From the cell containing the given text, extract its center point as [X, Y] coordinate. 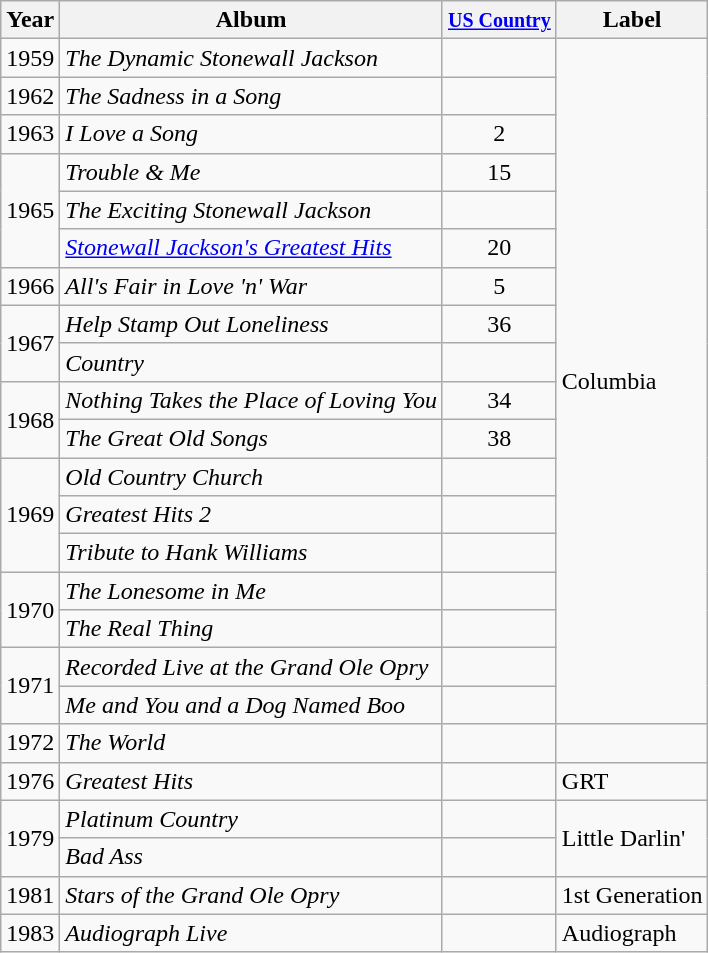
5 [499, 286]
1967 [30, 343]
20 [499, 248]
1972 [30, 743]
Help Stamp Out Loneliness [252, 324]
1976 [30, 781]
34 [499, 400]
38 [499, 438]
I Love a Song [252, 134]
The Sadness in a Song [252, 96]
1969 [30, 515]
1959 [30, 58]
Bad Ass [252, 857]
1963 [30, 134]
Year [30, 20]
Greatest Hits 2 [252, 515]
1971 [30, 686]
Me and You and a Dog Named Boo [252, 705]
Trouble & Me [252, 172]
1979 [30, 838]
Little Darlin' [632, 838]
Album [252, 20]
1968 [30, 419]
The Real Thing [252, 629]
The Great Old Songs [252, 438]
Platinum Country [252, 819]
1970 [30, 610]
1962 [30, 96]
The Dynamic Stonewall Jackson [252, 58]
2 [499, 134]
Columbia [632, 382]
Label [632, 20]
Recorded Live at the Grand Ole Opry [252, 667]
Audiograph [632, 933]
36 [499, 324]
Country [252, 362]
Stars of the Grand Ole Opry [252, 895]
1965 [30, 210]
All's Fair in Love 'n' War [252, 286]
1966 [30, 286]
GRT [632, 781]
The Exciting Stonewall Jackson [252, 210]
Old Country Church [252, 477]
The Lonesome in Me [252, 591]
15 [499, 172]
Nothing Takes the Place of Loving You [252, 400]
The World [252, 743]
Audiograph Live [252, 933]
Greatest Hits [252, 781]
Stonewall Jackson's Greatest Hits [252, 248]
1981 [30, 895]
Tribute to Hank Williams [252, 553]
1983 [30, 933]
US Country [499, 20]
1st Generation [632, 895]
